Capture the cell that displays the provided text and extract its [x, y] central coordinate. 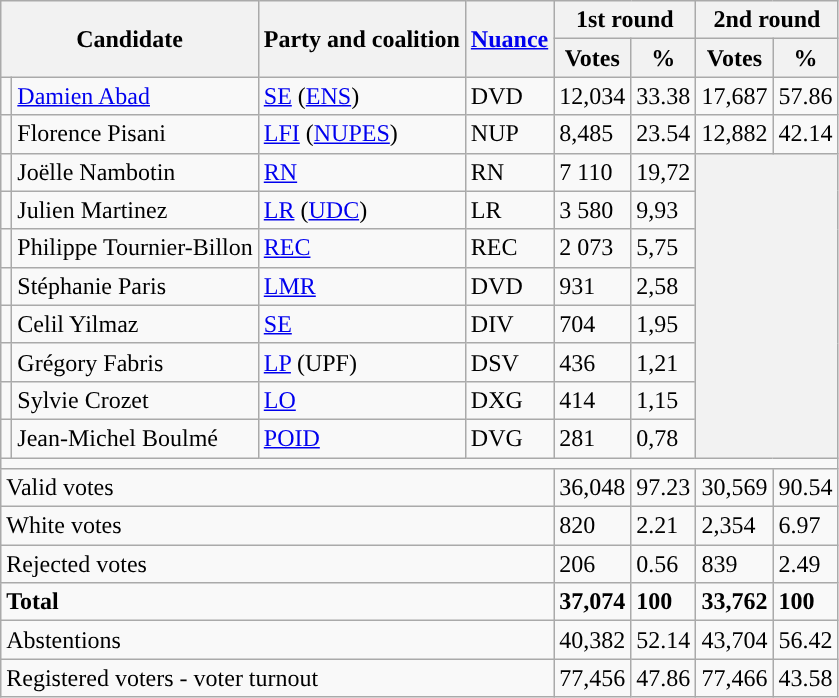
0.56 [664, 564]
281 [592, 438]
DVG [509, 438]
5,75 [664, 248]
Damien Abad [135, 96]
1,15 [664, 400]
LFI (NUPES) [362, 134]
17,687 [734, 96]
42.14 [806, 134]
33.38 [664, 96]
37,074 [592, 602]
Rejected votes [278, 564]
931 [592, 286]
839 [734, 564]
2.49 [806, 564]
DSV [509, 362]
Celil Yilmaz [135, 324]
LP (UPF) [362, 362]
Jean-Michel Boulmé [135, 438]
1,21 [664, 362]
Nuance [509, 39]
POID [362, 438]
57.86 [806, 96]
Abstentions [278, 640]
436 [592, 362]
43,704 [734, 640]
9,93 [664, 210]
206 [592, 564]
Registered voters - voter turnout [278, 678]
LR [509, 210]
Florence Pisani [135, 134]
Joëlle Nambotin [135, 172]
56.42 [806, 640]
White votes [278, 526]
2.21 [664, 526]
DIV [509, 324]
40,382 [592, 640]
2,354 [734, 526]
19,72 [664, 172]
704 [592, 324]
2,58 [664, 286]
6.97 [806, 526]
3 580 [592, 210]
12,882 [734, 134]
LMR [362, 286]
47.86 [664, 678]
DXG [509, 400]
30,569 [734, 488]
Party and coalition [362, 39]
LO [362, 400]
8,485 [592, 134]
52.14 [664, 640]
7 110 [592, 172]
Total [278, 602]
Grégory Fabris [135, 362]
33,762 [734, 602]
Valid votes [278, 488]
97.23 [664, 488]
1,95 [664, 324]
77,466 [734, 678]
Julien Martinez [135, 210]
LR (UDC) [362, 210]
820 [592, 526]
Sylvie Crozet [135, 400]
SE (ENS) [362, 96]
90.54 [806, 488]
77,456 [592, 678]
0,78 [664, 438]
Philippe Tournier-Billon [135, 248]
2 073 [592, 248]
1st round [625, 20]
NUP [509, 134]
Stéphanie Paris [135, 286]
SE [362, 324]
23.54 [664, 134]
414 [592, 400]
43.58 [806, 678]
12,034 [592, 96]
Candidate [130, 39]
2nd round [767, 20]
36,048 [592, 488]
